Determine the [x, y] coordinate at the center of the cell enclosing the given text.  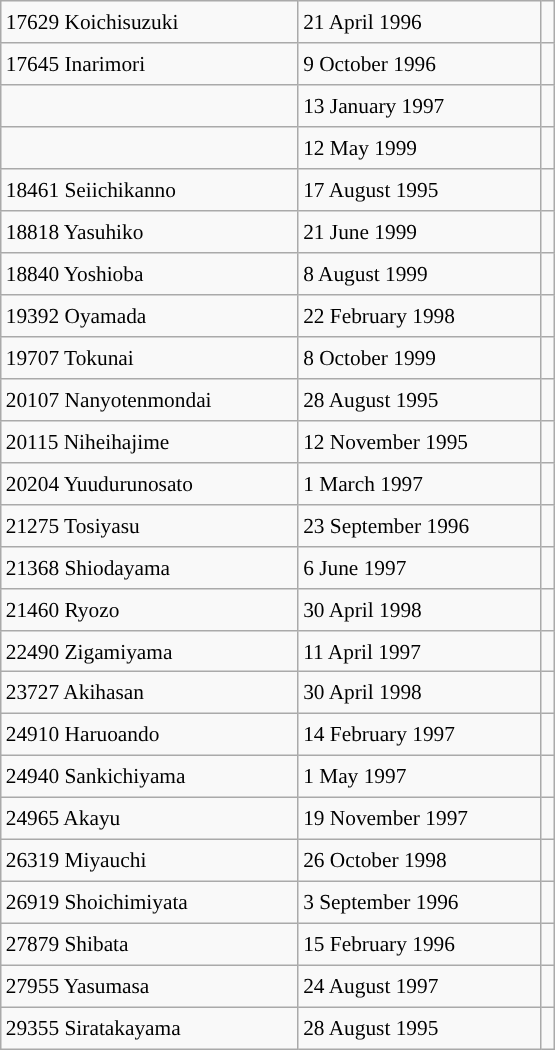
23727 Akihasan [150, 693]
22 February 1998 [420, 316]
21368 Shiodayama [150, 567]
15 February 1996 [420, 945]
19392 Oyamada [150, 316]
26919 Shoichimiyata [150, 903]
17645 Inarimori [150, 64]
3 September 1996 [420, 903]
27879 Shibata [150, 945]
17 August 1995 [420, 190]
18840 Yoshioba [150, 274]
19707 Tokunai [150, 358]
8 October 1999 [420, 358]
21 June 1999 [420, 232]
23 September 1996 [420, 525]
17629 Koichisuzuki [150, 22]
24 August 1997 [420, 986]
1 May 1997 [420, 777]
6 June 1997 [420, 567]
8 August 1999 [420, 274]
21 April 1996 [420, 22]
29355 Siratakayama [150, 1028]
20204 Yuudurunosato [150, 483]
20107 Nanyotenmondai [150, 399]
24965 Akayu [150, 819]
24910 Haruoando [150, 735]
9 October 1996 [420, 64]
24940 Sankichiyama [150, 777]
11 April 1997 [420, 651]
13 January 1997 [420, 106]
21460 Ryozo [150, 609]
22490 Zigamiyama [150, 651]
12 May 1999 [420, 148]
14 February 1997 [420, 735]
18461 Seiichikanno [150, 190]
21275 Tosiyasu [150, 525]
18818 Yasuhiko [150, 232]
19 November 1997 [420, 819]
1 March 1997 [420, 483]
20115 Niheihajime [150, 441]
26319 Miyauchi [150, 861]
27955 Yasumasa [150, 986]
12 November 1995 [420, 441]
26 October 1998 [420, 861]
